For the text-containing cell, return its midpoint in (x, y) coordinate format. 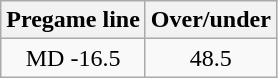
MD -16.5 (74, 58)
Pregame line (74, 20)
Over/under (210, 20)
48.5 (210, 58)
